Locate the cell with the specified text and output its (X, Y) center coordinate. 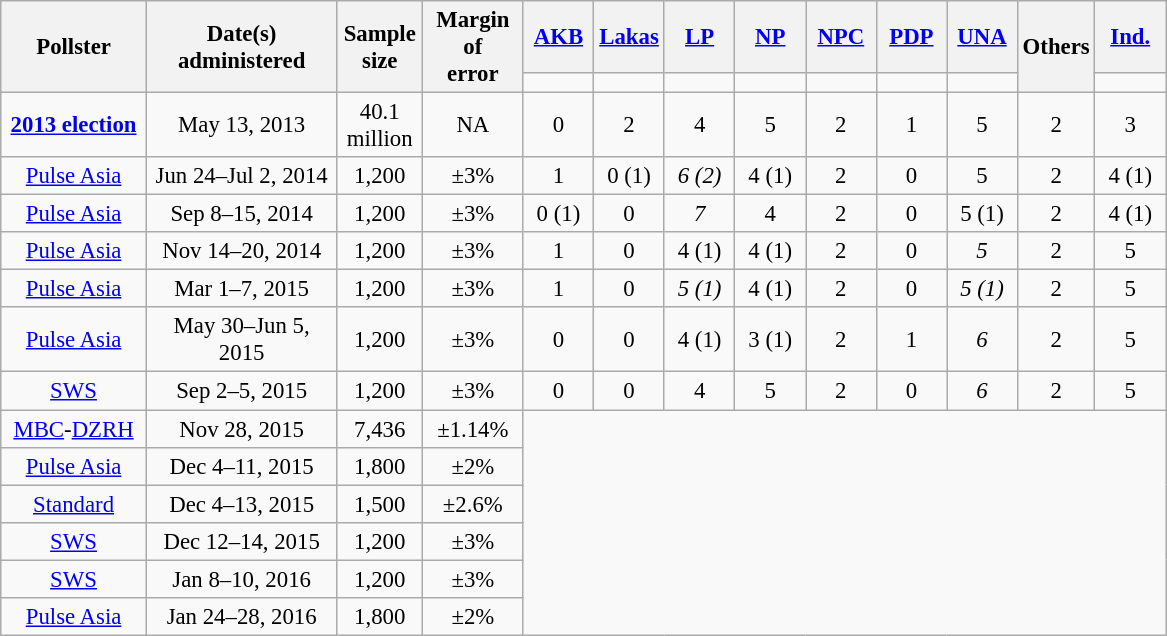
Nov 14–20, 2014 (242, 251)
NPC (842, 36)
Lakas (630, 36)
Dec 4–13, 2015 (242, 504)
Date(s) administered (242, 47)
NA (474, 126)
3 (1) (770, 340)
±2.6% (474, 504)
AKB (558, 36)
Samplesize (380, 47)
7,436 (380, 429)
Jun 24–Jul 2, 2014 (242, 176)
2013 election (74, 126)
40.1 million (380, 126)
Others (1056, 47)
UNA (982, 36)
Sep 2–5, 2015 (242, 391)
PDP (912, 36)
Standard (74, 504)
1,500 (380, 504)
7 (700, 214)
May 30–Jun 5, 2015 (242, 340)
Jan 8–10, 2016 (242, 579)
Nov 28, 2015 (242, 429)
Ind. (1130, 36)
Mar 1–7, 2015 (242, 289)
6 (2) (700, 176)
Sep 8–15, 2014 (242, 214)
Dec 4–11, 2015 (242, 466)
Margin oferror (474, 47)
Jan 24–28, 2016 (242, 617)
May 13, 2013 (242, 126)
LP (700, 36)
MBC-DZRH (74, 429)
NP (770, 36)
±1.14% (474, 429)
Dec 12–14, 2015 (242, 541)
Pollster (74, 47)
3 (1130, 126)
